For the text-containing cell, return its midpoint in [x, y] coordinate format. 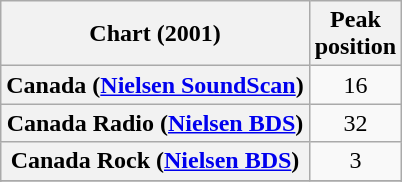
Canada Rock (Nielsen BDS) [155, 161]
3 [355, 161]
Canada (Nielsen SoundScan) [155, 85]
Chart (2001) [155, 34]
32 [355, 123]
16 [355, 85]
Peakposition [355, 34]
Canada Radio (Nielsen BDS) [155, 123]
